Provide the [X, Y] coordinate of the cell's center where the given text is located.  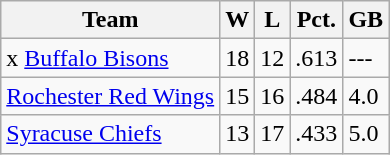
12 [272, 58]
13 [238, 134]
17 [272, 134]
4.0 [366, 96]
.484 [316, 96]
Rochester Red Wings [110, 96]
L [272, 20]
5.0 [366, 134]
W [238, 20]
.613 [316, 58]
18 [238, 58]
.433 [316, 134]
GB [366, 20]
x Buffalo Bisons [110, 58]
Syracuse Chiefs [110, 134]
15 [238, 96]
--- [366, 58]
Team [110, 20]
Pct. [316, 20]
16 [272, 96]
